Search for the cell housing the specified text and yield its (X, Y) center coordinate. 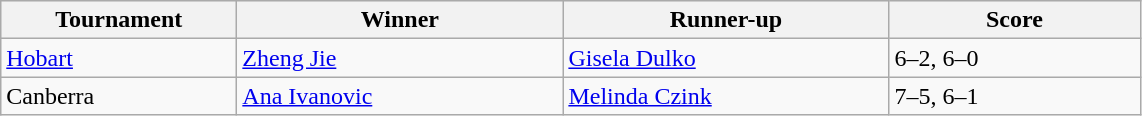
7–5, 6–1 (1014, 96)
Melinda Czink (726, 96)
Ana Ivanovic (400, 96)
6–2, 6–0 (1014, 58)
Gisela Dulko (726, 58)
Tournament (119, 20)
Canberra (119, 96)
Winner (400, 20)
Runner-up (726, 20)
Hobart (119, 58)
Zheng Jie (400, 58)
Score (1014, 20)
